Provide the (x, y) coordinate of the cell's center where the given text is located.  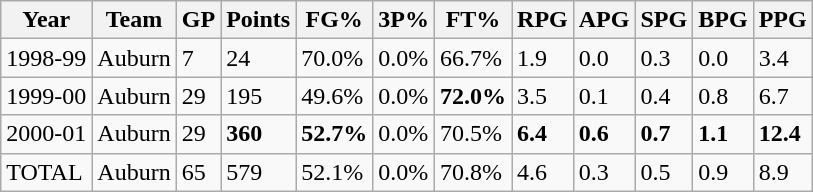
3P% (404, 20)
49.6% (334, 96)
Year (46, 20)
0.6 (604, 134)
6.4 (543, 134)
FG% (334, 20)
70.5% (472, 134)
66.7% (472, 58)
Points (258, 20)
FT% (472, 20)
52.7% (334, 134)
70.8% (472, 172)
1.9 (543, 58)
1998-99 (46, 58)
6.7 (782, 96)
1999-00 (46, 96)
8.9 (782, 172)
0.1 (604, 96)
0.8 (723, 96)
4.6 (543, 172)
PPG (782, 20)
0.4 (664, 96)
24 (258, 58)
65 (198, 172)
0.7 (664, 134)
0.5 (664, 172)
12.4 (782, 134)
TOTAL (46, 172)
3.4 (782, 58)
7 (198, 58)
SPG (664, 20)
3.5 (543, 96)
52.1% (334, 172)
72.0% (472, 96)
RPG (543, 20)
GP (198, 20)
APG (604, 20)
579 (258, 172)
360 (258, 134)
195 (258, 96)
Team (134, 20)
1.1 (723, 134)
70.0% (334, 58)
0.9 (723, 172)
BPG (723, 20)
2000-01 (46, 134)
